Determine the (X, Y) coordinate at the center of the cell enclosing the given text.  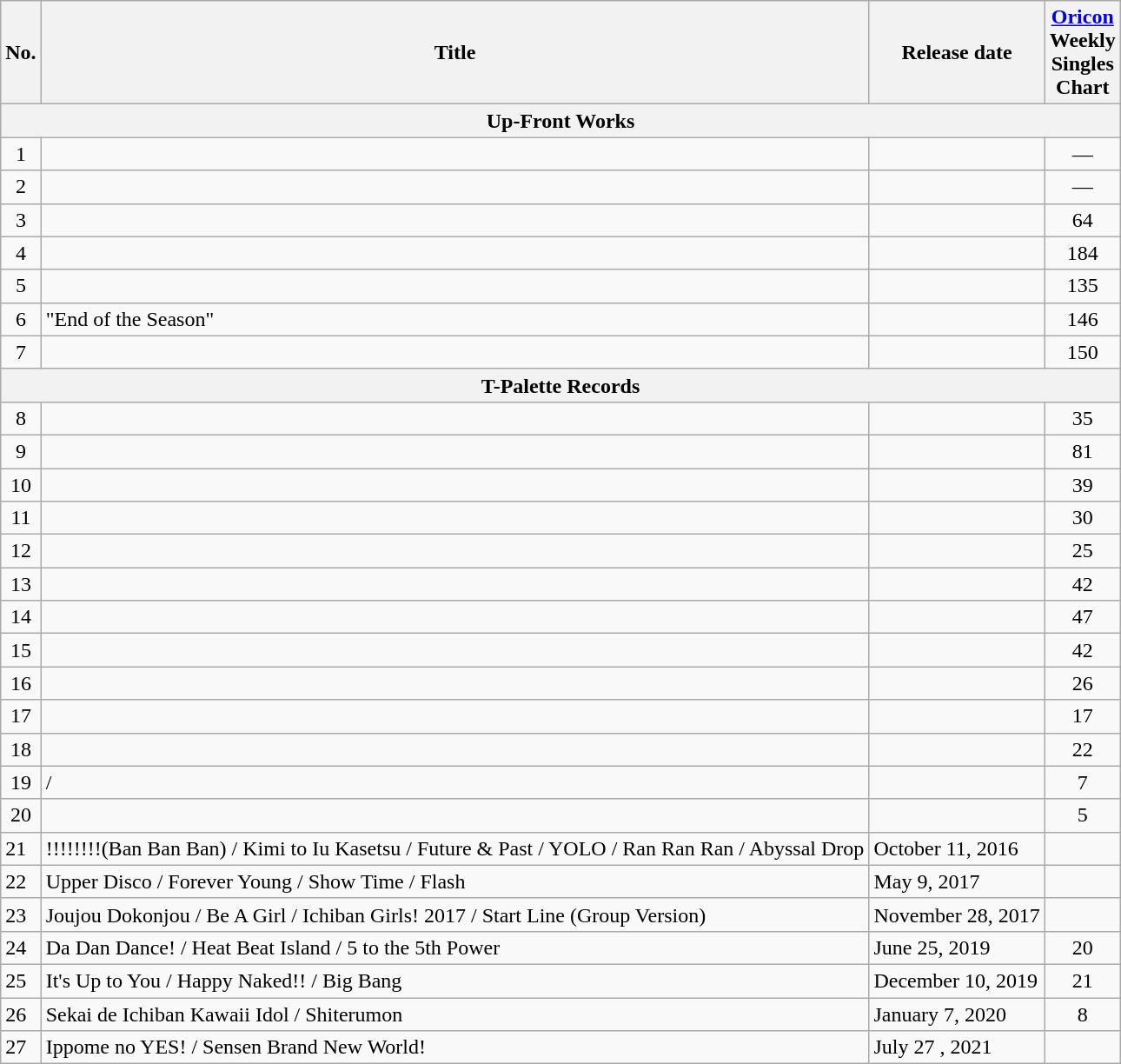
24 (21, 948)
47 (1083, 617)
Ippome no YES! / Sensen Brand New World! (455, 1047)
!!!!!!!!(Ban Ban Ban) / Kimi to Iu Kasetsu / Future & Past / YOLO / Ran Ran Ran / Abyssal Drop (455, 848)
No. (21, 52)
12 (21, 551)
OriconWeeklySinglesChart (1083, 52)
/ (455, 782)
Sekai de Ichiban Kawaii Idol / Shiterumon (455, 1014)
"End of the Season" (455, 319)
January 7, 2020 (957, 1014)
October 11, 2016 (957, 848)
150 (1083, 352)
Da Dan Dance! / Heat Beat Island / 5 to the 5th Power (455, 948)
15 (21, 650)
July 27 , 2021 (957, 1047)
14 (21, 617)
6 (21, 319)
1 (21, 154)
18 (21, 749)
184 (1083, 253)
146 (1083, 319)
27 (21, 1047)
81 (1083, 451)
16 (21, 683)
Upper Disco / Forever Young / Show Time / Flash (455, 881)
135 (1083, 286)
4 (21, 253)
June 25, 2019 (957, 948)
9 (21, 451)
Up-Front Works (561, 121)
19 (21, 782)
May 9, 2017 (957, 881)
11 (21, 518)
3 (21, 220)
39 (1083, 484)
35 (1083, 418)
23 (21, 914)
Joujou Dokonjou / Be A Girl / Ichiban Girls! 2017 / Start Line (Group Version) (455, 914)
13 (21, 584)
T-Palette Records (561, 385)
Title (455, 52)
November 28, 2017 (957, 914)
10 (21, 484)
Release date (957, 52)
30 (1083, 518)
It's Up to You / Happy Naked!! / Big Bang (455, 981)
December 10, 2019 (957, 981)
2 (21, 187)
64 (1083, 220)
